Find where the given text appears and provide that cell's center as (x, y) coordinate. 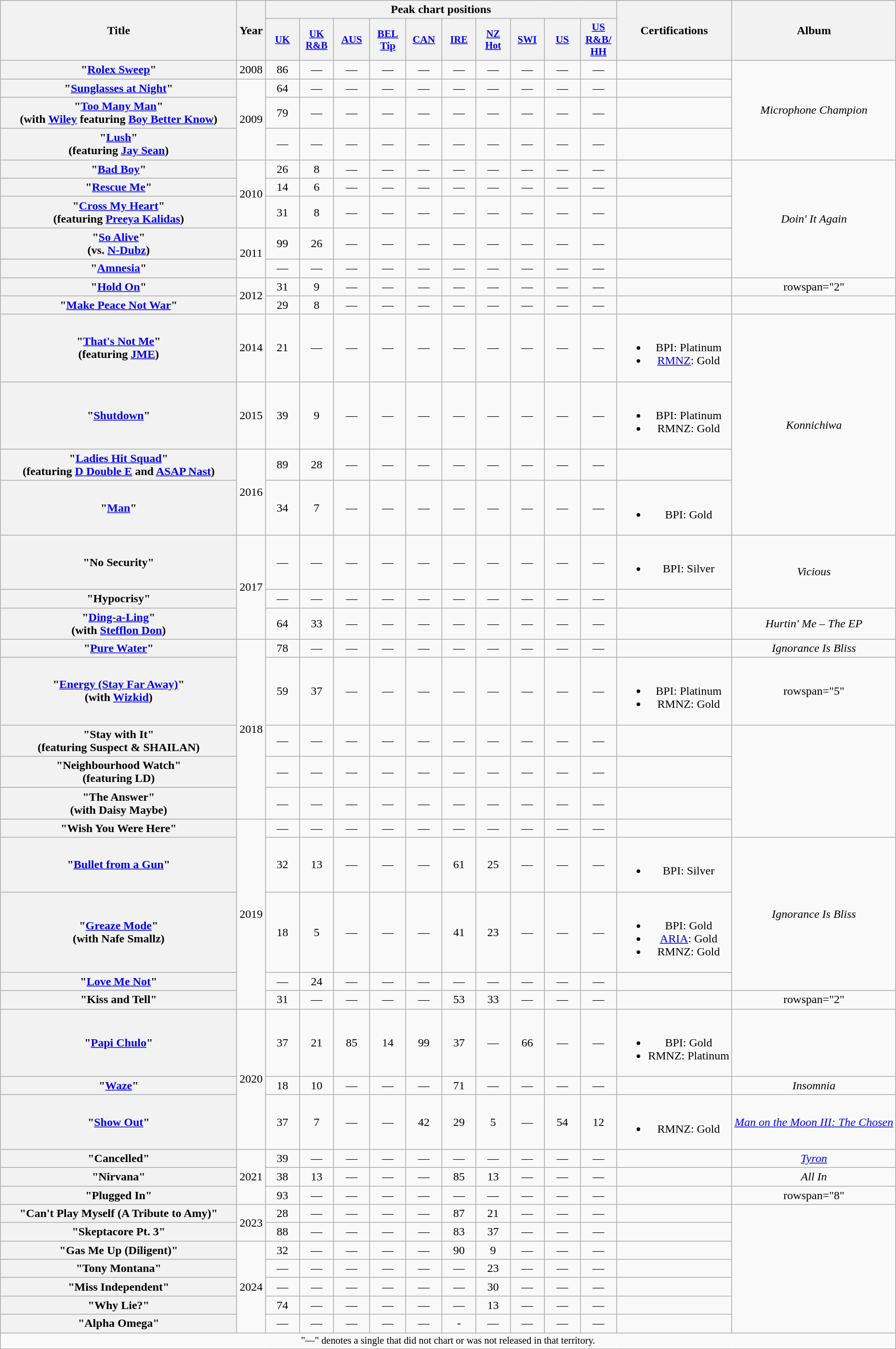
BELTip (387, 40)
- (459, 1323)
IRE (459, 40)
25 (493, 864)
2024 (251, 1287)
"Gas Me Up (Diligent)" (119, 1250)
2012 (251, 296)
61 (459, 864)
71 (459, 1085)
2020 (251, 1079)
54 (563, 1122)
BPI: GoldARIA: GoldRMNZ: Gold (674, 932)
"Miss Independent" (119, 1287)
BPI: Gold (674, 508)
30 (493, 1287)
87 (459, 1214)
66 (527, 1043)
"Bullet from a Gun" (119, 864)
78 (282, 648)
74 (282, 1305)
"Wish You Were Here" (119, 828)
"Ladies Hit Squad"(featuring D Double E and ASAP Nast) (119, 464)
"Waze" (119, 1085)
All In (814, 1177)
Peak chart positions (441, 10)
"Skeptacore Pt. 3" (119, 1232)
2016 (251, 492)
"Rescue Me" (119, 187)
"Hypocrisy" (119, 598)
Doin' It Again (814, 219)
"Man" (119, 508)
"Pure Water" (119, 648)
"That's Not Me"(featuring JME) (119, 348)
Album (814, 31)
AUS (352, 40)
Insomnia (814, 1085)
"Shutdown" (119, 415)
2019 (251, 914)
2011 (251, 252)
Man on the Moon III: The Chosen (814, 1122)
BPI: GoldRMNZ: Platinum (674, 1043)
USR&B/HH (598, 40)
Certifications (674, 31)
"Nirvana" (119, 1177)
UK (282, 40)
93 (282, 1195)
10 (317, 1085)
89 (282, 464)
53 (459, 1000)
"Make Peace Not War" (119, 305)
CAN (424, 40)
"No Security" (119, 562)
"Papi Chulo" (119, 1043)
34 (282, 508)
"Stay with It"(featuring Suspect & SHAILAN) (119, 741)
2017 (251, 587)
"Alpha Omega" (119, 1323)
RMNZ: Gold (674, 1122)
2008 (251, 69)
"Kiss and Tell" (119, 1000)
24 (317, 981)
"Show Out" (119, 1122)
UKR&B (317, 40)
59 (282, 691)
"Why Lie?" (119, 1305)
79 (282, 113)
2018 (251, 729)
Microphone Champion (814, 110)
rowspan="5" (814, 691)
88 (282, 1232)
"Love Me Not" (119, 981)
2015 (251, 415)
41 (459, 932)
"Too Many Man"(with Wiley featuring Boy Better Know) (119, 113)
38 (282, 1177)
"Rolex Sweep" (119, 69)
Tyron (814, 1158)
2014 (251, 348)
86 (282, 69)
"Cross My Heart"(featuring Preeya Kalidas) (119, 212)
2023 (251, 1223)
Title (119, 31)
"Sunglasses at Night" (119, 88)
"Amnesia" (119, 268)
"Neighbourhood Watch"(featuring LD) (119, 772)
Year (251, 31)
6 (317, 187)
83 (459, 1232)
"Energy (Stay Far Away)"(with Wizkid) (119, 691)
"Lush"(featuring Jay Sean) (119, 145)
NZHot (493, 40)
42 (424, 1122)
US (563, 40)
rowspan="8" (814, 1195)
"Ding-a-Ling"(with Stefflon Don) (119, 623)
"Plugged In" (119, 1195)
"So Alive"(vs. N-Dubz) (119, 244)
Konnichiwa (814, 424)
12 (598, 1122)
"Hold On" (119, 287)
Vicious (814, 571)
"Can't Play Myself (A Tribute to Amy)" (119, 1214)
"Greaze Mode"(with Nafe Smallz) (119, 932)
2021 (251, 1177)
"Tony Montana" (119, 1269)
2010 (251, 194)
Hurtin' Me – The EP (814, 623)
2009 (251, 119)
"Bad Boy" (119, 169)
"The Answer"(with Daisy Maybe) (119, 804)
"Cancelled" (119, 1158)
"—" denotes a single that did not chart or was not released in that territory. (448, 1341)
SWI (527, 40)
90 (459, 1250)
